Scan for the cell matching the given text and deliver its [x, y] coordinate at center. 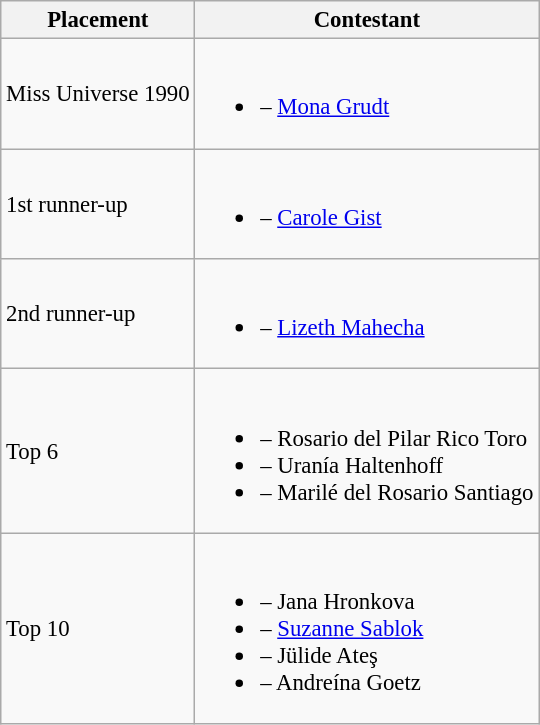
– Lizeth Mahecha [367, 314]
Top 6 [98, 451]
Top 10 [98, 628]
Placement [98, 20]
– Jana Hronkova – Suzanne Sablok – Jülide Ateş – Andreína Goetz [367, 628]
1st runner-up [98, 204]
Miss Universe 1990 [98, 94]
2nd runner-up [98, 314]
– Mona Grudt [367, 94]
Contestant [367, 20]
– Rosario del Pilar Rico Toro – Uranía Haltenhoff – Marilé del Rosario Santiago [367, 451]
– Carole Gist [367, 204]
